Detect which cell encompasses the target text, then output its [X, Y] center coordinate. 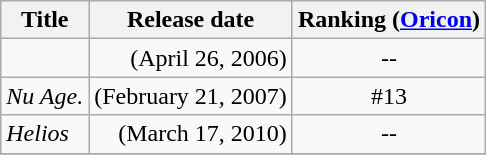
Release date [191, 20]
Helios [45, 134]
Ranking (Oricon) [388, 20]
Title [45, 20]
(March 17, 2010) [191, 134]
Nu Age. [45, 96]
(April 26, 2006) [191, 58]
(February 21, 2007) [191, 96]
#13 [388, 96]
